Return (x, y) of the center of cell containing provided text 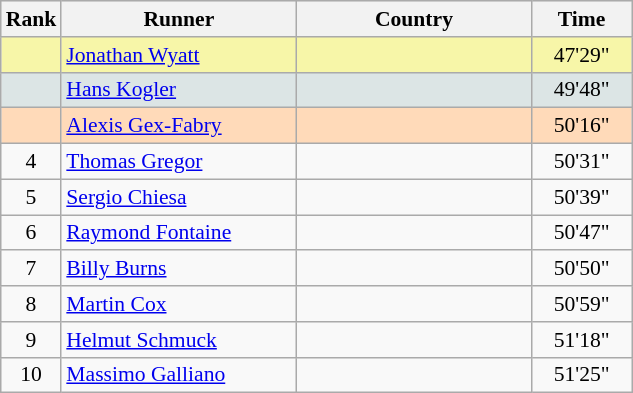
Billy Burns (178, 269)
Hans Kogler (178, 90)
7 (32, 269)
50'59" (582, 304)
50'47" (582, 233)
50'16" (582, 126)
Sergio Chiesa (178, 197)
47'29" (582, 55)
51'18" (582, 340)
50'39" (582, 197)
10 (32, 375)
Rank (32, 19)
Helmut Schmuck (178, 340)
Raymond Fontaine (178, 233)
5 (32, 197)
50'31" (582, 162)
4 (32, 162)
9 (32, 340)
6 (32, 233)
51'25" (582, 375)
Martin Cox (178, 304)
49'48" (582, 90)
Runner (178, 19)
Jonathan Wyatt (178, 55)
50'50" (582, 269)
Time (582, 19)
Massimo Galliano (178, 375)
Thomas Gregor (178, 162)
Alexis Gex-Fabry (178, 126)
Country (414, 19)
8 (32, 304)
